Output the [x, y] coordinate of the center of the cell containing the given text.  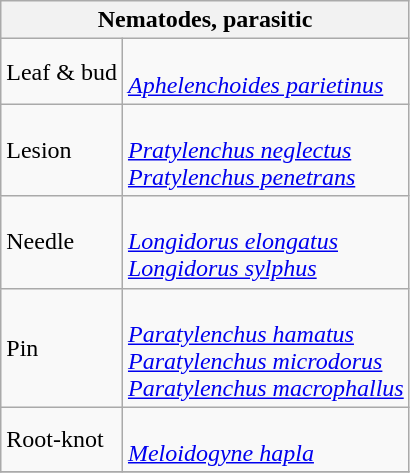
Longidorus elongatus Longidorus sylphus [266, 242]
Meloidogyne hapla [266, 440]
Root-knot [62, 440]
Leaf & bud [62, 72]
Nematodes, parasitic [205, 20]
Aphelenchoides parietinus [266, 72]
Lesion [62, 150]
Needle [62, 242]
Paratylenchus hamatus Paratylenchus microdorus Paratylenchus macrophallus [266, 348]
Pin [62, 348]
Pratylenchus neglectus Pratylenchus penetrans [266, 150]
